Capture the cell that displays the provided text and extract its [x, y] central coordinate. 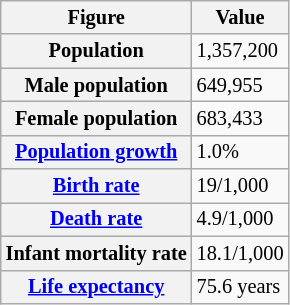
Female population [96, 118]
Value [240, 17]
Death rate [96, 219]
Infant mortality rate [96, 253]
683,433 [240, 118]
1.0% [240, 152]
Population growth [96, 152]
Life expectancy [96, 287]
Figure [96, 17]
75.6 years [240, 287]
1,357,200 [240, 51]
Population [96, 51]
18.1/1,000 [240, 253]
Birth rate [96, 186]
19/1,000 [240, 186]
649,955 [240, 85]
4.9/1,000 [240, 219]
Male population [96, 85]
